Extract the [x, y] coordinate from the center of the cell holding the provided text.  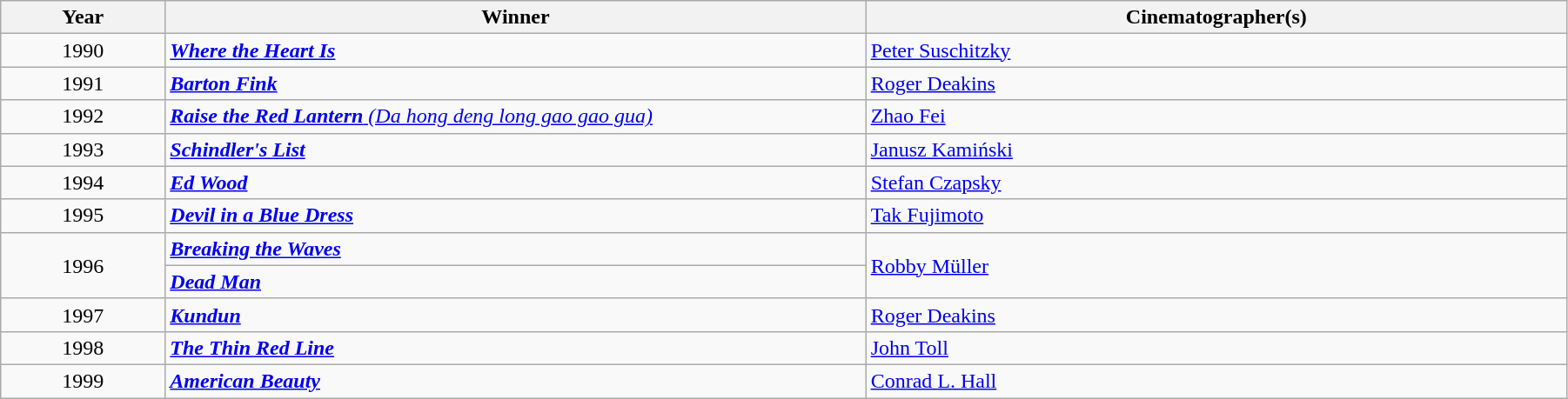
Kundun [515, 315]
Barton Fink [515, 83]
Tak Fujimoto [1216, 216]
1993 [84, 150]
Ed Wood [515, 183]
1997 [84, 315]
1995 [84, 216]
1998 [84, 348]
Dead Man [515, 282]
The Thin Red Line [515, 348]
Where the Heart Is [515, 50]
Raise the Red Lantern (Da hong deng long gao gao gua) [515, 116]
American Beauty [515, 381]
Breaking the Waves [515, 249]
1999 [84, 381]
Year [84, 17]
Cinematographer(s) [1216, 17]
Zhao Fei [1216, 116]
1990 [84, 50]
Conrad L. Hall [1216, 381]
Schindler's List [515, 150]
Peter Suschitzky [1216, 50]
Robby Müller [1216, 265]
1992 [84, 116]
Stefan Czapsky [1216, 183]
1994 [84, 183]
1991 [84, 83]
1996 [84, 265]
Janusz Kamiński [1216, 150]
Winner [515, 17]
Devil in a Blue Dress [515, 216]
John Toll [1216, 348]
